Search for the cell housing the specified text and yield its [x, y] center coordinate. 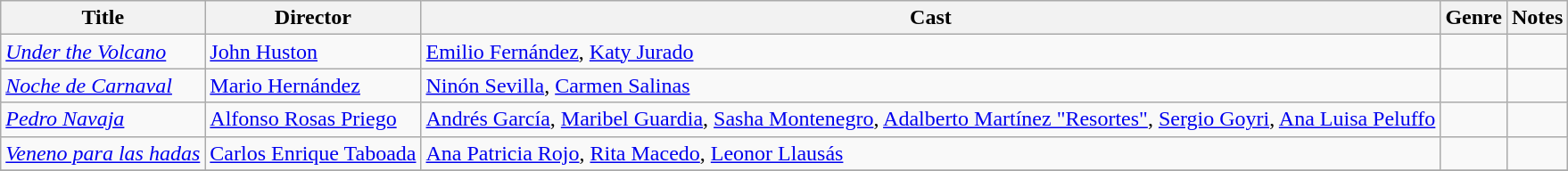
Emilio Fernández, Katy Jurado [931, 52]
Genre [1473, 18]
Noche de Carnaval [103, 85]
Pedro Navaja [103, 119]
Director [313, 18]
John Huston [313, 52]
Under the Volcano [103, 52]
Notes [1537, 18]
Alfonso Rosas Priego [313, 119]
Cast [931, 18]
Mario Hernández [313, 85]
Carlos Enrique Taboada [313, 153]
Title [103, 18]
Ana Patricia Rojo, Rita Macedo, Leonor Llausás [931, 153]
Veneno para las hadas [103, 153]
Ninón Sevilla, Carmen Salinas [931, 85]
Andrés García, Maribel Guardia, Sasha Montenegro, Adalberto Martínez "Resortes", Sergio Goyri, Ana Luisa Peluffo [931, 119]
